Identify which cell holds the provided text, then report its (x, y) central coordinate. 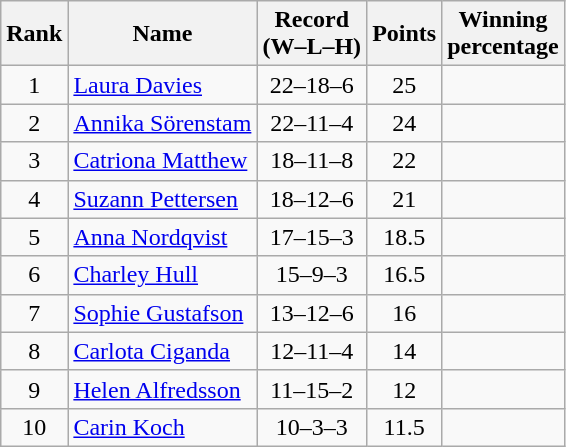
Annika Sörenstam (162, 123)
14 (404, 351)
24 (404, 123)
22–18–6 (312, 85)
16 (404, 313)
3 (34, 161)
8 (34, 351)
6 (34, 275)
13–12–6 (312, 313)
Carin Koch (162, 427)
11.5 (404, 427)
25 (404, 85)
12 (404, 389)
Charley Hull (162, 275)
Record(W–L–H) (312, 34)
9 (34, 389)
18–12–6 (312, 199)
Catriona Matthew (162, 161)
7 (34, 313)
Points (404, 34)
16.5 (404, 275)
18.5 (404, 237)
15–9–3 (312, 275)
Anna Nordqvist (162, 237)
10–3–3 (312, 427)
Helen Alfredsson (162, 389)
Carlota Ciganda (162, 351)
2 (34, 123)
5 (34, 237)
Rank (34, 34)
18–11–8 (312, 161)
1 (34, 85)
21 (404, 199)
Sophie Gustafson (162, 313)
22–11–4 (312, 123)
17–15–3 (312, 237)
Winningpercentage (504, 34)
Laura Davies (162, 85)
12–11–4 (312, 351)
Name (162, 34)
10 (34, 427)
4 (34, 199)
Suzann Pettersen (162, 199)
22 (404, 161)
11–15–2 (312, 389)
